For the text-containing cell, return its midpoint in (X, Y) coordinate format. 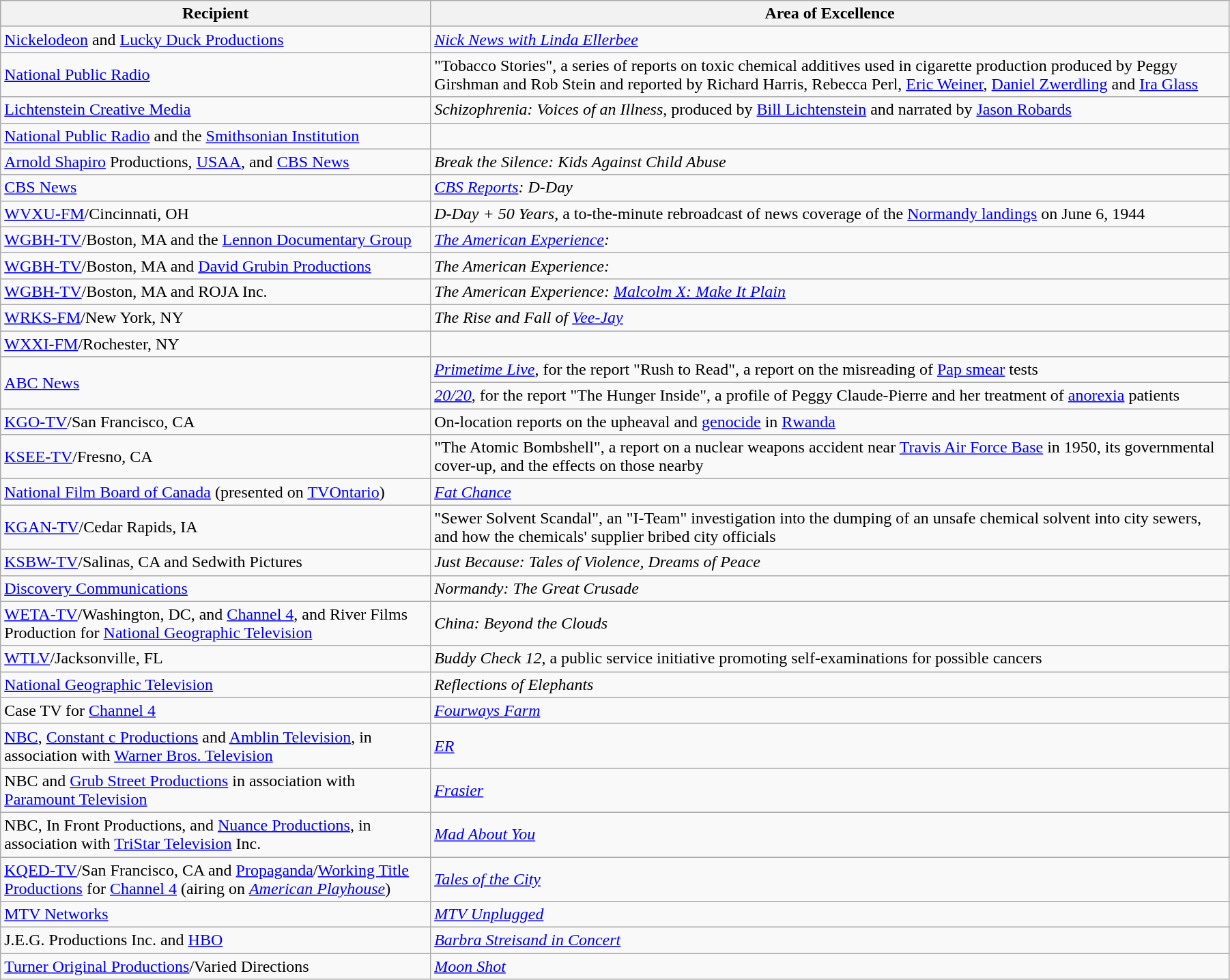
Fat Chance (830, 492)
Case TV for Channel 4 (216, 710)
National Film Board of Canada (presented on TVOntario) (216, 492)
The American Experience: Malcolm X: Make It Plain (830, 291)
Lichtenstein Creative Media (216, 110)
WXXI-FM/Rochester, NY (216, 343)
Fourways Farm (830, 710)
Moon Shot (830, 966)
MTV Unplugged (830, 914)
WGBH-TV/Boston, MA and David Grubin Productions (216, 265)
KGO-TV/San Francisco, CA (216, 422)
Just Because: Tales of Violence, Dreams of Peace (830, 562)
NBC, Constant c Productions and Amblin Television, in association with Warner Bros. Television (216, 745)
Discovery Communications (216, 588)
WTLV/Jacksonville, FL (216, 659)
ER (830, 745)
MTV Networks (216, 914)
NBC and Grub Street Productions in association with Paramount Television (216, 790)
KSEE-TV/Fresno, CA (216, 457)
Break the Silence: Kids Against Child Abuse (830, 162)
China: Beyond the Clouds (830, 624)
WVXU-FM/Cincinnati, OH (216, 214)
Primetime Live, for the report "Rush to Read", a report on the misreading of Pap smear tests (830, 370)
Recipient (216, 14)
CBS News (216, 188)
Turner Original Productions/Varied Directions (216, 966)
NBC, In Front Productions, and Nuance Productions, in association with TriStar Television Inc. (216, 834)
National Public Radio (216, 75)
Barbra Streisand in Concert (830, 940)
WRKS-FM/New York, NY (216, 317)
WETA-TV/Washington, DC, and Channel 4, and River Films Production for National Geographic Television (216, 624)
WGBH-TV/Boston, MA and the Lennon Documentary Group (216, 240)
KSBW-TV/Salinas, CA and Sedwith Pictures (216, 562)
National Public Radio and the Smithsonian Institution (216, 136)
20/20, for the report "The Hunger Inside", a profile of Peggy Claude-Pierre and her treatment of anorexia patients (830, 396)
Area of Excellence (830, 14)
D-Day + 50 Years, a to-the-minute rebroadcast of news coverage of the Normandy landings on June 6, 1944 (830, 214)
Schizophrenia: Voices of an Illness, produced by Bill Lichtenstein and narrated by Jason Robards (830, 110)
Buddy Check 12, a public service initiative promoting self-examinations for possible cancers (830, 659)
WGBH-TV/Boston, MA and ROJA Inc. (216, 291)
ABC News (216, 383)
Nickelodeon and Lucky Duck Productions (216, 40)
Normandy: The Great Crusade (830, 588)
J.E.G. Productions Inc. and HBO (216, 940)
Tales of the City (830, 879)
KQED-TV/San Francisco, CA and Propaganda/Working Title Productions for Channel 4 (airing on American Playhouse) (216, 879)
Arnold Shapiro Productions, USAA, and CBS News (216, 162)
On-location reports on the upheaval and genocide in Rwanda (830, 422)
National Geographic Television (216, 684)
Mad About You (830, 834)
CBS Reports: D-Day (830, 188)
The Rise and Fall of Vee-Jay (830, 317)
Frasier (830, 790)
Reflections of Elephants (830, 684)
Nick News with Linda Ellerbee (830, 40)
KGAN-TV/Cedar Rapids, IA (216, 527)
